Locate the cell with the specified text and output its [x, y] center coordinate. 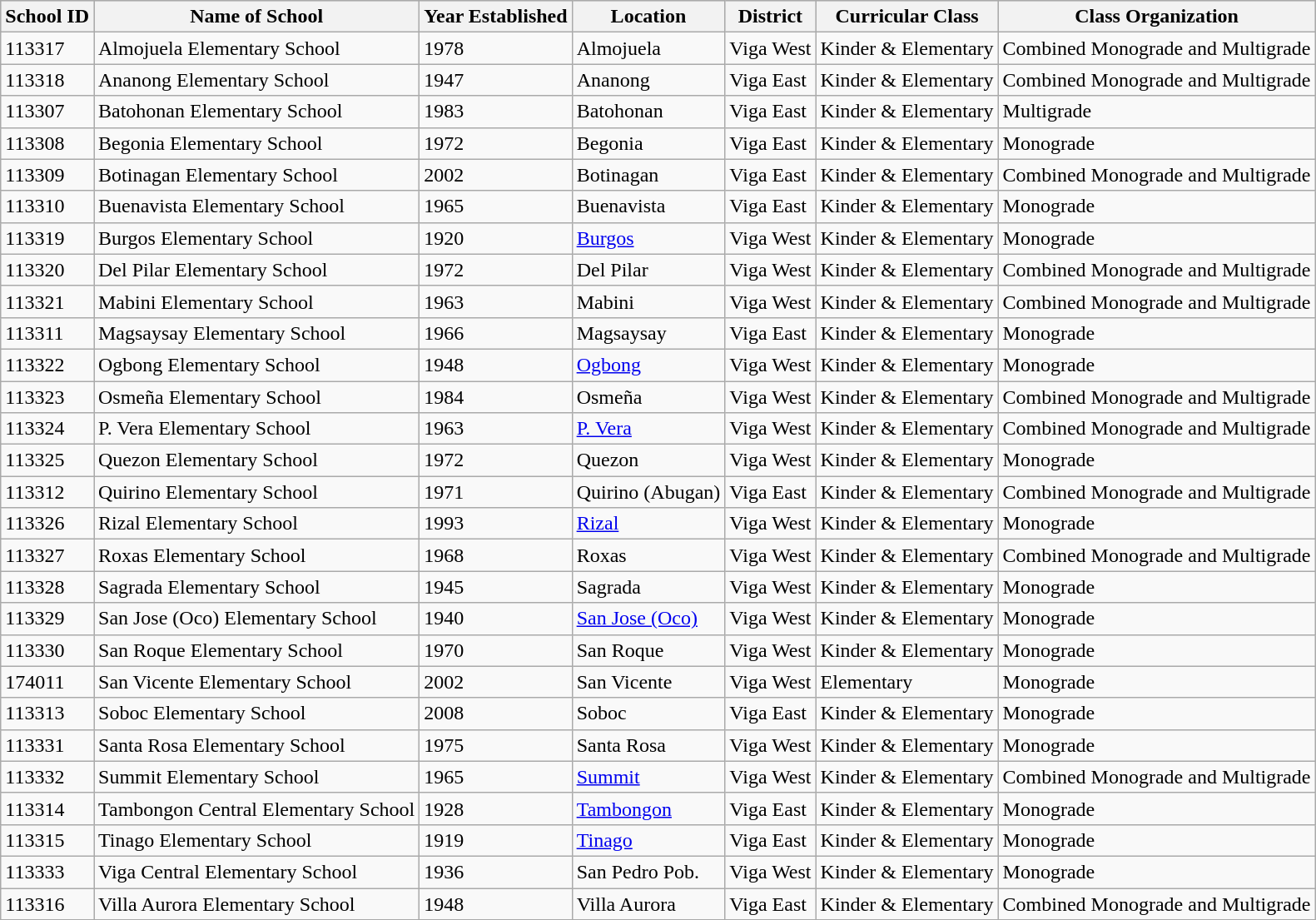
Elementary [907, 682]
1919 [496, 840]
Burgos [648, 238]
Batohonan [648, 112]
113307 [47, 112]
Botinagan Elementary School [256, 175]
Santa Rosa Elementary School [256, 745]
Tambongon Central Elementary School [256, 808]
Roxas Elementary School [256, 555]
Multigrade [1157, 112]
Viga Central Elementary School [256, 872]
1928 [496, 808]
1984 [496, 397]
Quezon [648, 460]
1978 [496, 48]
113324 [47, 429]
1983 [496, 112]
Mabini [648, 301]
Location [648, 17]
113313 [47, 714]
Soboc [648, 714]
Tinago [648, 840]
113319 [47, 238]
Soboc Elementary School [256, 714]
113317 [47, 48]
1993 [496, 524]
Quirino (Abugan) [648, 492]
Magsaysay [648, 333]
113321 [47, 301]
1945 [496, 587]
Magsaysay Elementary School [256, 333]
113330 [47, 650]
113333 [47, 872]
Buenavista Elementary School [256, 206]
Almojuela [648, 48]
113311 [47, 333]
113326 [47, 524]
Villa Aurora Elementary School [256, 903]
113329 [47, 619]
Tambongon [648, 808]
Osmeña [648, 397]
San Jose (Oco) [648, 619]
Mabini Elementary School [256, 301]
113331 [47, 745]
113312 [47, 492]
1947 [496, 80]
1975 [496, 745]
San Vicente Elementary School [256, 682]
1920 [496, 238]
113320 [47, 270]
Quezon Elementary School [256, 460]
Ananong Elementary School [256, 80]
113315 [47, 840]
1940 [496, 619]
Botinagan [648, 175]
1936 [496, 872]
San Jose (Oco) Elementary School [256, 619]
113310 [47, 206]
Sagrada [648, 587]
San Roque [648, 650]
Sagrada Elementary School [256, 587]
Rizal Elementary School [256, 524]
Quirino Elementary School [256, 492]
1970 [496, 650]
Tinago Elementary School [256, 840]
P. Vera Elementary School [256, 429]
113325 [47, 460]
113309 [47, 175]
113322 [47, 365]
Begonia Elementary School [256, 143]
Ananong [648, 80]
113316 [47, 903]
School ID [47, 17]
District [771, 17]
Rizal [648, 524]
Del Pilar [648, 270]
Santa Rosa [648, 745]
P. Vera [648, 429]
113332 [47, 777]
2008 [496, 714]
Year Established [496, 17]
Class Organization [1157, 17]
San Roque Elementary School [256, 650]
1968 [496, 555]
Batohonan Elementary School [256, 112]
Del Pilar Elementary School [256, 270]
113328 [47, 587]
113314 [47, 808]
Buenavista [648, 206]
113323 [47, 397]
1966 [496, 333]
Begonia [648, 143]
113318 [47, 80]
Name of School [256, 17]
113327 [47, 555]
Osmeña Elementary School [256, 397]
San Pedro Pob. [648, 872]
174011 [47, 682]
Summit [648, 777]
Curricular Class [907, 17]
Ogbong [648, 365]
Burgos Elementary School [256, 238]
Villa Aurora [648, 903]
Almojuela Elementary School [256, 48]
1971 [496, 492]
Ogbong Elementary School [256, 365]
Roxas [648, 555]
San Vicente [648, 682]
Summit Elementary School [256, 777]
113308 [47, 143]
